Capture the cell that displays the provided text and extract its [x, y] central coordinate. 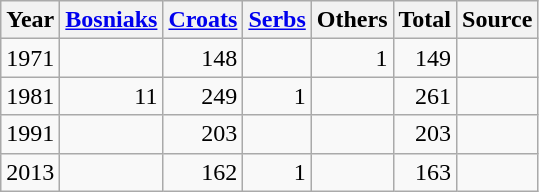
148 [203, 58]
Others [352, 20]
163 [425, 172]
Croats [203, 20]
149 [425, 58]
Source [498, 20]
249 [203, 96]
1991 [30, 134]
Year [30, 20]
Total [425, 20]
261 [425, 96]
Bosniaks [112, 20]
11 [112, 96]
162 [203, 172]
2013 [30, 172]
1971 [30, 58]
1981 [30, 96]
Serbs [277, 20]
